Identify which cell holds the provided text, then report its [X, Y] central coordinate. 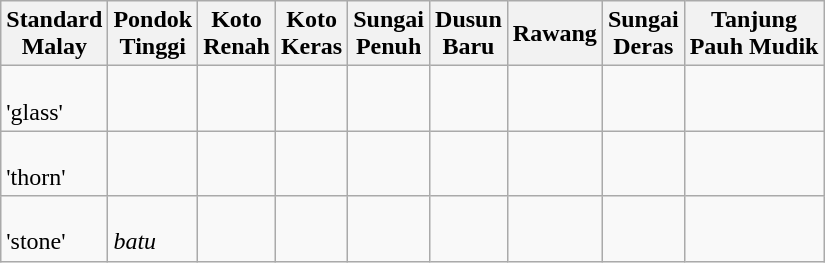
DusunBaru [469, 34]
'glass' [54, 98]
SungaiPenuh [389, 34]
'thorn' [54, 164]
Rawang [554, 34]
KotoKeras [311, 34]
KotoRenah [237, 34]
TanjungPauh Mudik [754, 34]
SungaiDeras [643, 34]
batu [153, 228]
'stone' [54, 228]
PondokTinggi [153, 34]
StandardMalay [54, 34]
